Detect which cell encompasses the target text, then output its (x, y) center coordinate. 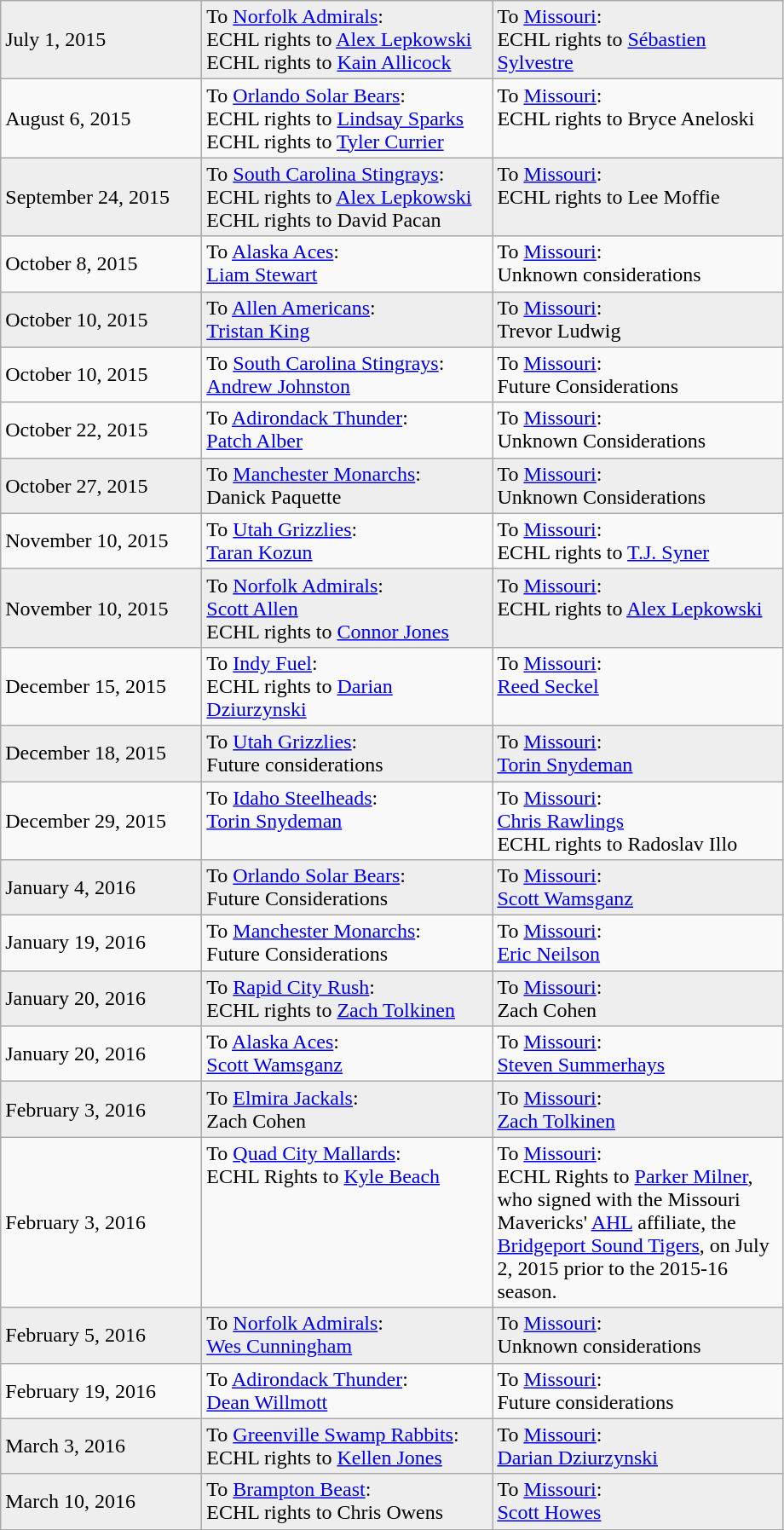
To Missouri: Future Considerations (637, 375)
July 1, 2015 (101, 40)
To Rapid City Rush:ECHL rights to Zach Tolkinen (348, 999)
January 19, 2016 (101, 943)
To Missouri:Scott Howes (637, 1502)
To Idaho Steelheads:Torin Snydeman (348, 820)
March 10, 2016 (101, 1502)
To Allen Americans: Tristan King (348, 319)
December 15, 2015 (101, 686)
September 24, 2015 (101, 197)
To Manchester Monarchs: Danick Paquette (348, 486)
To Quad City Mallards:ECHL Rights to Kyle Beach (348, 1222)
To Brampton Beast:ECHL rights to Chris Owens (348, 1502)
August 6, 2015 (101, 118)
To Adirondack Thunder:Dean Willmott (348, 1391)
To Missouri: ECHL rights to Lee Moffie (637, 197)
To Missouri: ECHL rights to Sébastien Sylvestre (637, 40)
To Manchester Monarchs: Future Considerations (348, 943)
To Alaska Aces: Liam Stewart (348, 264)
March 3, 2016 (101, 1446)
To Missouri:Scott Wamsganz (637, 888)
December 18, 2015 (101, 753)
To Missouri:Chris RawlingsECHL rights to Radoslav Illo (637, 820)
December 29, 2015 (101, 820)
January 4, 2016 (101, 888)
February 19, 2016 (101, 1391)
To Missouri:Zach Tolkinen (637, 1110)
February 5, 2016 (101, 1335)
To Greenville Swamp Rabbits:ECHL rights to Kellen Jones (348, 1446)
To Indy Fuel:ECHL rights to Darian Dziurzynski (348, 686)
To Missouri:Zach Cohen (637, 999)
To Utah Grizzlies: Taran Kozun (348, 540)
To Orlando Solar Bears:Future Considerations (348, 888)
To Missouri:Unknown considerations (637, 1335)
To Missouri:Torin Snydeman (637, 753)
To South Carolina Stingrays: Andrew Johnston (348, 375)
To Missouri: ECHL rights to Bryce Aneloski (637, 118)
To South Carolina Stingrays: ECHL rights to Alex Lepkowski ECHL rights to David Pacan (348, 197)
October 27, 2015 (101, 486)
To Missouri: Unknown considerations (637, 264)
To Missouri:Reed Seckel (637, 686)
October 22, 2015 (101, 430)
To Elmira Jackals:Zach Cohen (348, 1110)
October 8, 2015 (101, 264)
To Missouri: Trevor Ludwig (637, 319)
To Norfolk Admirals:Scott Allen ECHL rights to Connor Jones (348, 608)
To Missouri: ECHL rights to T.J. Syner (637, 540)
To Missouri:Darian Dziurzynski (637, 1446)
To Orlando Solar Bears:ECHL rights to Lindsay SparksECHL rights to Tyler Currier (348, 118)
To Missouri:Steven Summerhays (637, 1054)
To Missouri:ECHL rights to Alex Lepkowski (637, 608)
To Missouri:Future considerations (637, 1391)
To Norfolk Admirals:Wes Cunningham (348, 1335)
To Adirondack Thunder: Patch Alber (348, 430)
To Utah Grizzlies:Future considerations (348, 753)
To Norfolk Admirals: ECHL rights to Alex Lepkowski ECHL rights to Kain Allicock (348, 40)
To Alaska Aces:Scott Wamsganz (348, 1054)
To Missouri:Eric Neilson (637, 943)
